Find where the given text appears and provide that cell's center as [x, y] coordinate. 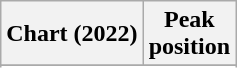
Chart (2022) [72, 34]
Peakposition [189, 34]
